Pinpoint the cell where the given text exists, returning its [x, y] midpoint coordinate. 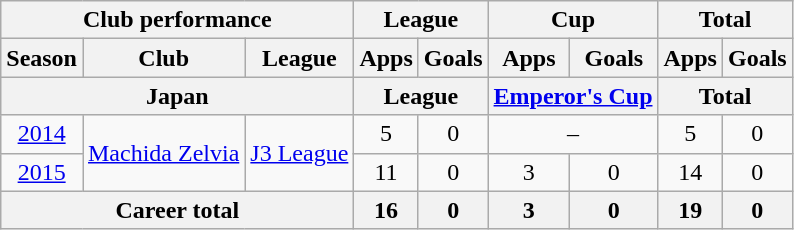
2015 [42, 172]
Season [42, 58]
Club performance [178, 20]
– [573, 134]
Machida Zelvia [163, 153]
Emperor's Cup [573, 96]
Japan [178, 96]
Career total [178, 210]
Club [163, 58]
19 [690, 210]
2014 [42, 134]
Cup [573, 20]
J3 League [300, 153]
11 [386, 172]
16 [386, 210]
14 [690, 172]
